Locate the cell with the specified text and output its (x, y) center coordinate. 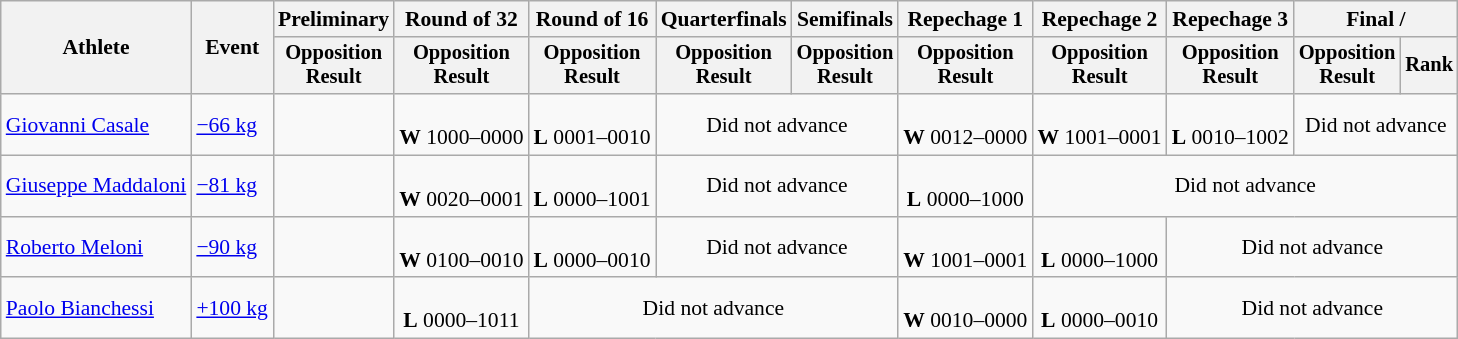
W 0100–0010 (461, 248)
L 0001–0010 (592, 124)
L 0010–1002 (1230, 124)
+100 kg (232, 308)
Roberto Meloni (96, 248)
Repechage 2 (1099, 19)
−81 kg (232, 186)
W 0010–0000 (965, 308)
Athlete (96, 48)
Preliminary (334, 19)
Giuseppe Maddaloni (96, 186)
Final / (1376, 19)
W 1000–0000 (461, 124)
L 0000–1001 (592, 186)
Paolo Bianchessi (96, 308)
Semifinals (846, 19)
−66 kg (232, 124)
Event (232, 48)
Repechage 3 (1230, 19)
Repechage 1 (965, 19)
Round of 16 (592, 19)
Quarterfinals (724, 19)
W 0020–0001 (461, 186)
−90 kg (232, 248)
Round of 32 (461, 19)
Giovanni Casale (96, 124)
L 0000–1011 (461, 308)
W 0012–0000 (965, 124)
Rank (1429, 66)
